Detect which cell encompasses the target text, then output its (x, y) center coordinate. 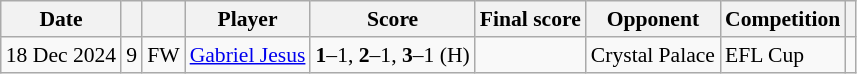
FW (164, 55)
1–1, 2–1, 3–1 (H) (392, 55)
Player (248, 19)
9 (132, 55)
EFL Cup (782, 55)
Final score (530, 19)
18 Dec 2024 (61, 55)
Gabriel Jesus (248, 55)
Score (392, 19)
Competition (782, 19)
Date (61, 19)
Opponent (653, 19)
Crystal Palace (653, 55)
